For the text-containing cell, return its midpoint in (x, y) coordinate format. 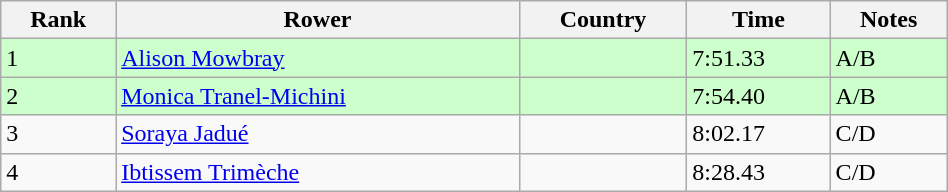
Alison Mowbray (318, 58)
Notes (888, 20)
8:02.17 (758, 134)
8:28.43 (758, 172)
Time (758, 20)
7:54.40 (758, 96)
2 (58, 96)
Ibtissem Trimèche (318, 172)
Rank (58, 20)
1 (58, 58)
4 (58, 172)
7:51.33 (758, 58)
3 (58, 134)
Rower (318, 20)
Monica Tranel-Michini (318, 96)
Soraya Jadué (318, 134)
Country (602, 20)
